Return the (x, y) coordinate for the center point of the cell that contains the specified text.  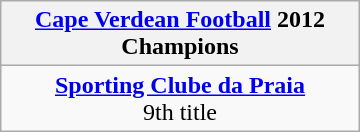
Sporting Clube da Praia9th title (180, 98)
Cape Verdean Football 2012Champions (180, 34)
